Pinpoint the cell where the given text exists, returning its (X, Y) midpoint coordinate. 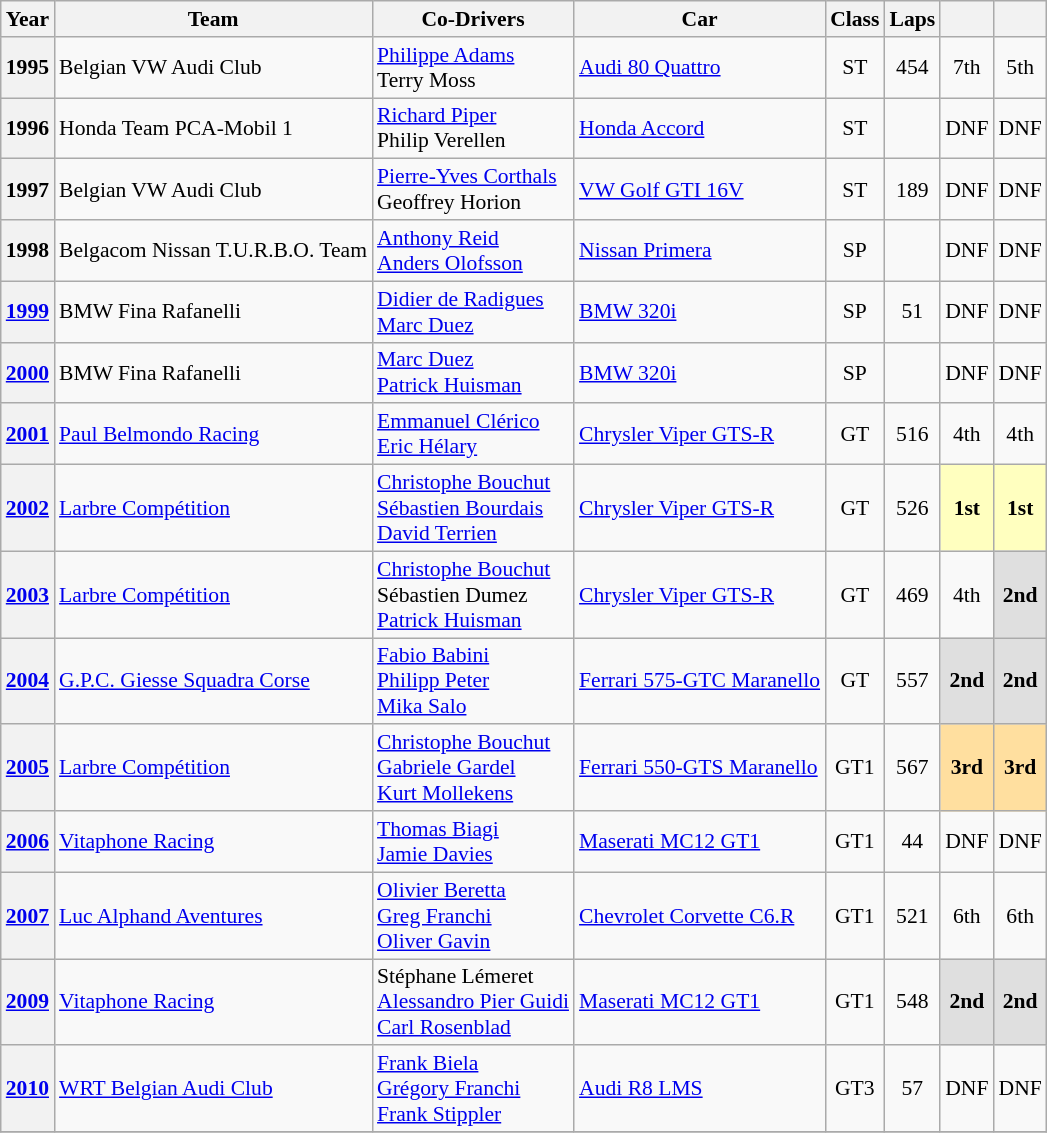
1996 (28, 128)
Class (854, 19)
Stéphane Lémeret Alessandro Pier Guidi Carl Rosenblad (473, 1002)
Chevrolet Corvette C6.R (700, 916)
2010 (28, 1090)
567 (912, 768)
2006 (28, 842)
44 (912, 842)
VW Golf GTI 16V (700, 190)
469 (912, 594)
454 (912, 68)
1999 (28, 312)
Olivier Beretta Greg Franchi Oliver Gavin (473, 916)
Ferrari 575-GTC Maranello (700, 682)
2003 (28, 594)
7th (966, 68)
Thomas Biagi Jamie Davies (473, 842)
526 (912, 508)
557 (912, 682)
Luc Alphand Aventures (213, 916)
WRT Belgian Audi Club (213, 1090)
1997 (28, 190)
Christophe Bouchut Sébastien Dumez Patrick Huisman (473, 594)
1995 (28, 68)
Pierre-Yves Corthals Geoffrey Horion (473, 190)
Fabio Babini Philipp Peter Mika Salo (473, 682)
Paul Belmondo Racing (213, 434)
GT3 (854, 1090)
Didier de Radigues Marc Duez (473, 312)
Christophe Bouchut Gabriele Gardel Kurt Mollekens (473, 768)
Ferrari 550-GTS Maranello (700, 768)
G.P.C. Giesse Squadra Corse (213, 682)
2002 (28, 508)
2007 (28, 916)
2009 (28, 1002)
Co-Drivers (473, 19)
Christophe Bouchut Sébastien Bourdais David Terrien (473, 508)
2000 (28, 372)
1998 (28, 250)
Audi 80 Quattro (700, 68)
2005 (28, 768)
2004 (28, 682)
Year (28, 19)
2001 (28, 434)
189 (912, 190)
Team (213, 19)
Car (700, 19)
Frank Biela Grégory Franchi Frank Stippler (473, 1090)
Philippe Adams Terry Moss (473, 68)
Audi R8 LMS (700, 1090)
548 (912, 1002)
Nissan Primera (700, 250)
Anthony Reid Anders Olofsson (473, 250)
Honda Accord (700, 128)
Belgacom Nissan T.U.R.B.O. Team (213, 250)
51 (912, 312)
Honda Team PCA-Mobil 1 (213, 128)
Laps (912, 19)
Richard Piper Philip Verellen (473, 128)
Marc Duez Patrick Huisman (473, 372)
57 (912, 1090)
516 (912, 434)
521 (912, 916)
5th (1020, 68)
Emmanuel Clérico Eric Hélary (473, 434)
